Determine the (x, y) coordinate at the center of the cell enclosing the given text.  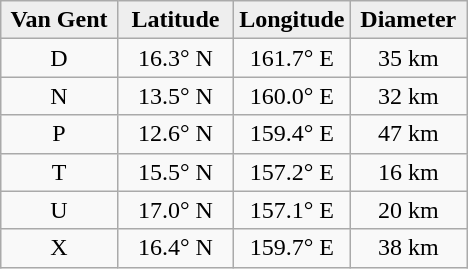
Latitude (175, 20)
157.1° E (292, 210)
17.0° N (175, 210)
12.6° N (175, 134)
157.2° E (292, 172)
160.0° E (292, 96)
Van Gent (59, 20)
15.5° N (175, 172)
N (59, 96)
161.7° E (292, 58)
T (59, 172)
D (59, 58)
159.4° E (292, 134)
159.7° E (292, 248)
35 km (408, 58)
47 km (408, 134)
38 km (408, 248)
13.5° N (175, 96)
Diameter (408, 20)
16 km (408, 172)
P (59, 134)
32 km (408, 96)
X (59, 248)
16.3° N (175, 58)
U (59, 210)
16.4° N (175, 248)
20 km (408, 210)
Longitude (292, 20)
